Output the (X, Y) coordinate of the center of the cell containing the given text.  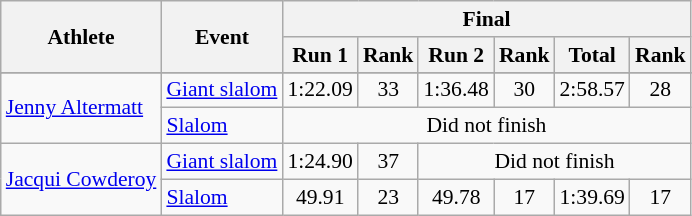
Total (592, 55)
1:36.48 (456, 90)
2:58.57 (592, 90)
Final (486, 19)
1:39.69 (592, 197)
Run 1 (320, 55)
28 (660, 90)
1:22.09 (320, 90)
Event (222, 36)
30 (524, 90)
23 (388, 197)
33 (388, 90)
Jacqui Cowderoy (82, 180)
Run 2 (456, 55)
37 (388, 162)
Jenny Altermatt (82, 108)
49.78 (456, 197)
Athlete (82, 36)
1:24.90 (320, 162)
49.91 (320, 197)
